Capture the cell that displays the provided text and extract its [X, Y] central coordinate. 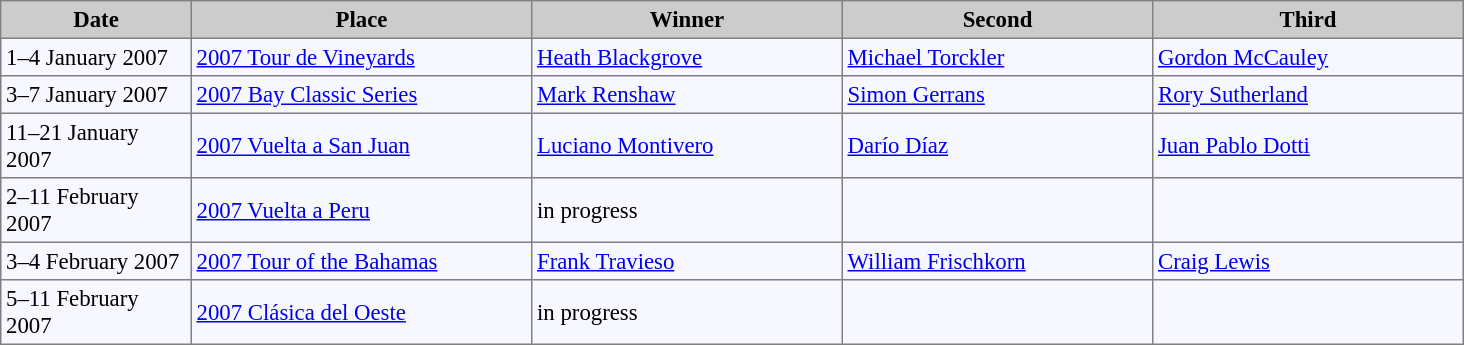
Heath Blackgrove [687, 57]
3–4 February 2007 [96, 261]
William Frischkorn [997, 261]
Place [361, 20]
2007 Tour de Vineyards [361, 57]
2007 Tour of the Bahamas [361, 261]
Second [997, 20]
2007 Vuelta a San Juan [361, 145]
Winner [687, 20]
Simon Gerrans [997, 95]
Craig Lewis [1308, 261]
Rory Sutherland [1308, 95]
3–7 January 2007 [96, 95]
2007 Bay Classic Series [361, 95]
Frank Travieso [687, 261]
2–11 February 2007 [96, 210]
Gordon McCauley [1308, 57]
Date [96, 20]
Mark Renshaw [687, 95]
Third [1308, 20]
5–11 February 2007 [96, 312]
1–4 January 2007 [96, 57]
11–21 January 2007 [96, 145]
Darío Díaz [997, 145]
Juan Pablo Dotti [1308, 145]
2007 Clásica del Oeste [361, 312]
2007 Vuelta a Peru [361, 210]
Michael Torckler [997, 57]
Luciano Montivero [687, 145]
